Search for the cell housing the specified text and yield its [x, y] center coordinate. 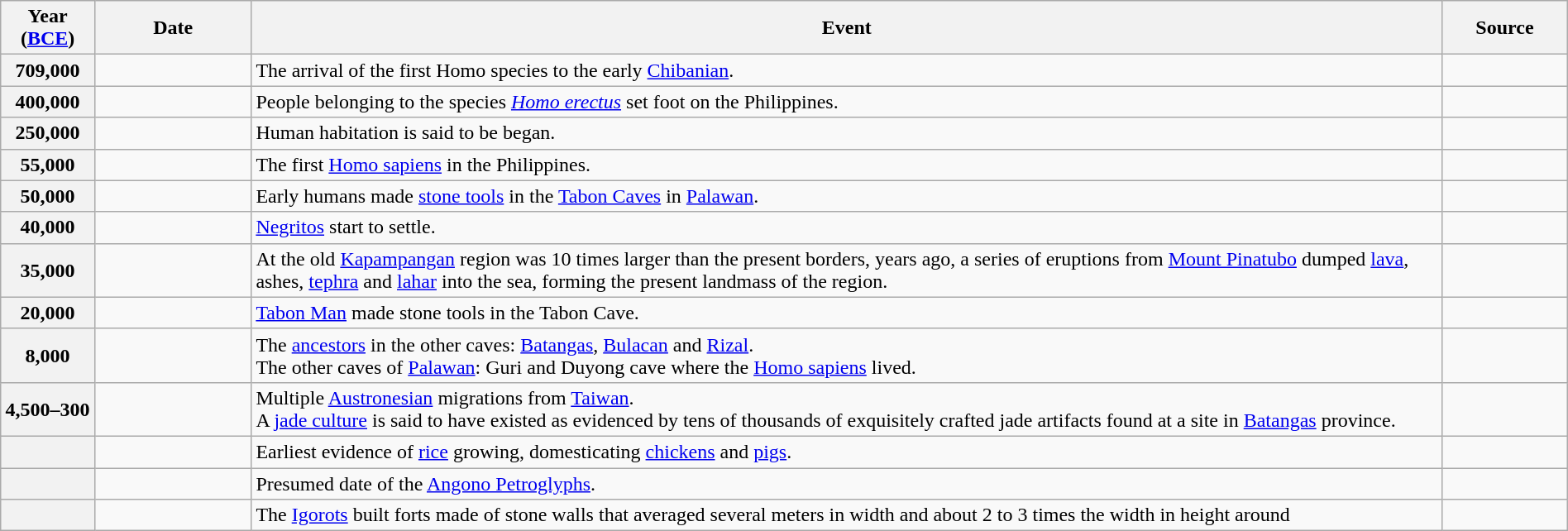
Negritos start to settle. [847, 227]
The Igorots built forts made of stone walls that averaged several meters in width and about 2 to 3 times the width in height around [847, 515]
The first Homo sapiens in the Philippines. [847, 165]
20,000 [48, 313]
709,000 [48, 70]
People belonging to the species Homo erectus set foot on the Philippines. [847, 102]
Earliest evidence of rice growing, domesticating chickens and pigs. [847, 452]
55,000 [48, 165]
400,000 [48, 102]
Event [847, 28]
The ancestors in the other caves: Batangas, Bulacan and Rizal.The other caves of Palawan: Guri and Duyong cave where the Homo sapiens lived. [847, 356]
Early humans made stone tools in the Tabon Caves in Palawan. [847, 196]
Tabon Man made stone tools in the Tabon Cave. [847, 313]
35,000 [48, 270]
The arrival of the first Homo species to the early Chibanian. [847, 70]
40,000 [48, 227]
50,000 [48, 196]
Source [1505, 28]
8,000 [48, 356]
Year(BCE) [48, 28]
4,500–300 [48, 409]
Presumed date of the Angono Petroglyphs. [847, 484]
250,000 [48, 133]
Human habitation is said to be began. [847, 133]
Date [172, 28]
